Return the (x, y) coordinate for the center point of the cell that contains the specified text.  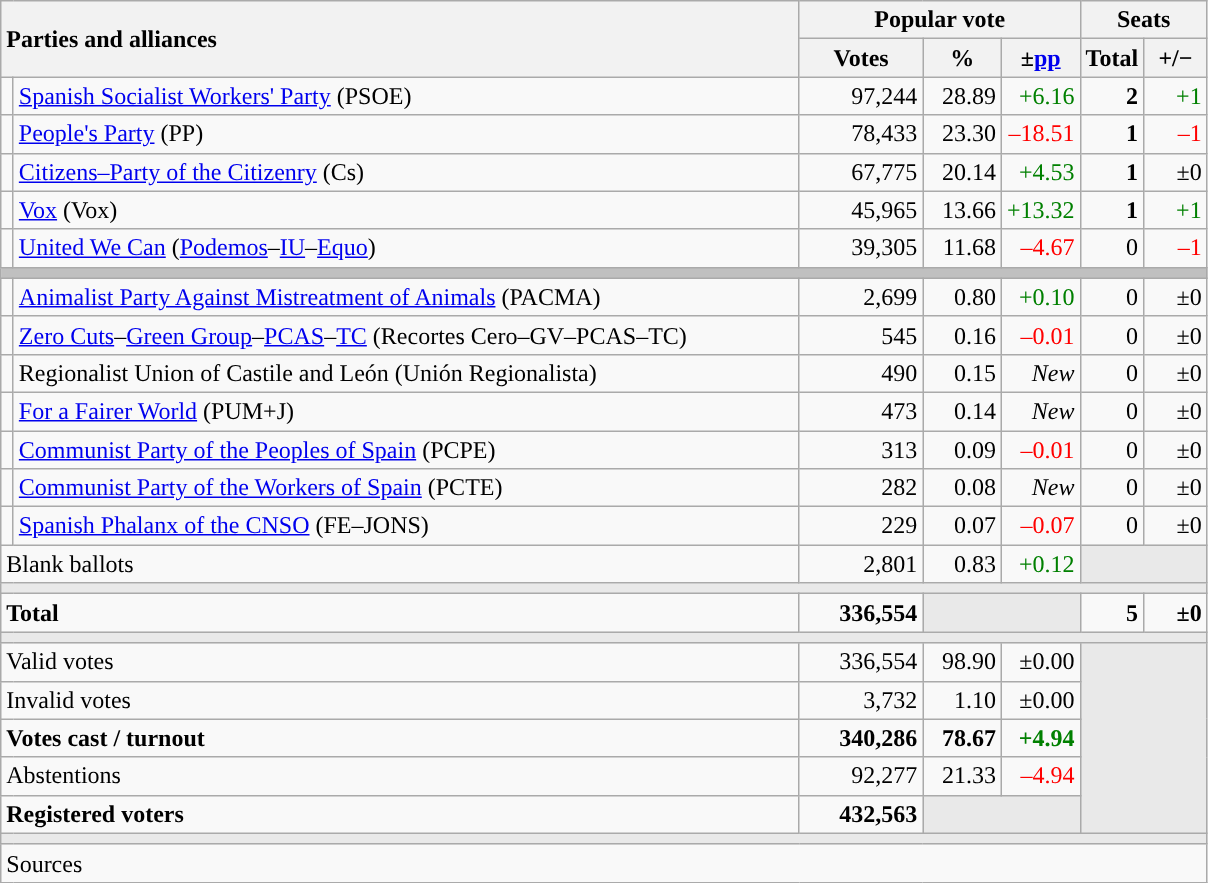
67,775 (861, 172)
+13.32 (1040, 210)
0.09 (962, 449)
Seats (1144, 20)
–0.07 (1040, 526)
229 (861, 526)
–4.67 (1040, 248)
490 (861, 373)
–18.51 (1040, 134)
Animalist Party Against Mistreatment of Animals (PACMA) (406, 297)
Blank ballots (400, 564)
2,801 (861, 564)
313 (861, 449)
21.33 (962, 776)
United We Can (Podemos–IU–Equo) (406, 248)
98.90 (962, 662)
0.07 (962, 526)
±pp (1040, 58)
3,732 (861, 700)
545 (861, 335)
78,433 (861, 134)
Valid votes (400, 662)
Spanish Phalanx of the CNSO (FE–JONS) (406, 526)
23.30 (962, 134)
+/− (1176, 58)
+0.12 (1040, 564)
0.16 (962, 335)
0.15 (962, 373)
Regionalist Union of Castile and León (Unión Regionalista) (406, 373)
Abstentions (400, 776)
+0.10 (1040, 297)
11.68 (962, 248)
Spanish Socialist Workers' Party (PSOE) (406, 96)
432,563 (861, 814)
For a Fairer World (PUM+J) (406, 411)
282 (861, 488)
Votes (861, 58)
% (962, 58)
20.14 (962, 172)
Sources (604, 863)
97,244 (861, 96)
Citizens–Party of the Citizenry (Cs) (406, 172)
+6.16 (1040, 96)
+4.53 (1040, 172)
2 (1112, 96)
0.83 (962, 564)
0.08 (962, 488)
Vox (Vox) (406, 210)
Communist Party of the Workers of Spain (PCTE) (406, 488)
2,699 (861, 297)
Votes cast / turnout (400, 738)
340,286 (861, 738)
+4.94 (1040, 738)
78.67 (962, 738)
13.66 (962, 210)
45,965 (861, 210)
People's Party (PP) (406, 134)
28.89 (962, 96)
5 (1112, 613)
473 (861, 411)
Communist Party of the Peoples of Spain (PCPE) (406, 449)
92,277 (861, 776)
39,305 (861, 248)
1.10 (962, 700)
Parties and alliances (400, 39)
0.80 (962, 297)
–4.94 (1040, 776)
Zero Cuts–Green Group–PCAS–TC (Recortes Cero–GV–PCAS–TC) (406, 335)
0.14 (962, 411)
Invalid votes (400, 700)
Popular vote (940, 20)
Registered voters (400, 814)
